Detect which cell encompasses the target text, then output its [x, y] center coordinate. 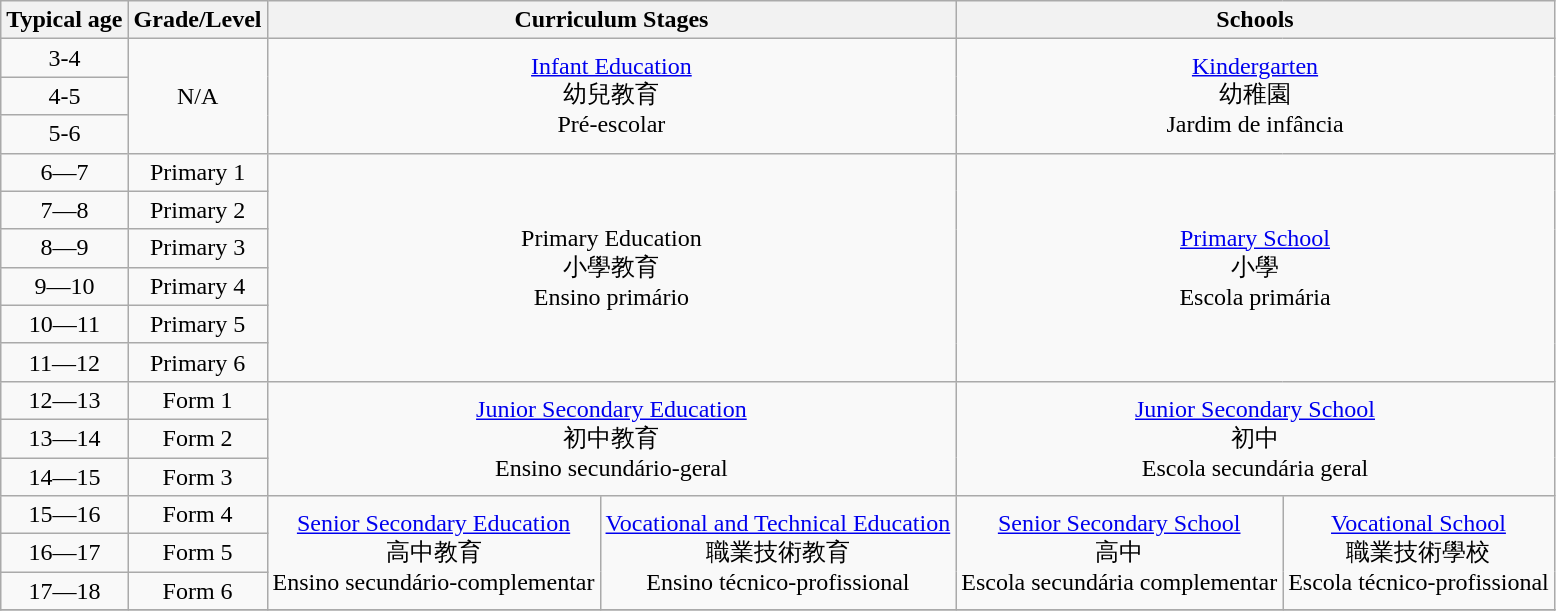
11—12 [64, 362]
Grade/Level [198, 20]
Junior Secondary School初中Escola secundária geral [1256, 438]
Senior Secondary Education高中教育Ensino secundário-complementar [434, 553]
Form 6 [198, 591]
15—16 [64, 515]
13—14 [64, 438]
3-4 [64, 58]
10—11 [64, 324]
Primary 4 [198, 286]
Infant Education幼兒教育Pré-escolar [612, 96]
Primary 6 [198, 362]
4-5 [64, 96]
6—7 [64, 172]
7—8 [64, 210]
9—10 [64, 286]
Typical age [64, 20]
Primary Education小學教育Ensino primário [612, 267]
Primary 5 [198, 324]
Primary School小學Escola primária [1256, 267]
Form 5 [198, 553]
12—13 [64, 400]
14—15 [64, 477]
Vocational School職業技術學校Escola técnico-profissional [1419, 553]
Form 3 [198, 477]
Primary 1 [198, 172]
Senior Secondary School高中Escola secundária complementar [1120, 553]
Junior Secondary Education初中教育Ensino secundário-geral [612, 438]
Form 2 [198, 438]
Primary 2 [198, 210]
N/A [198, 96]
Form 4 [198, 515]
5-6 [64, 134]
16—17 [64, 553]
8—9 [64, 248]
Vocational and Technical Education職業技術教育Ensino técnico-profissional [778, 553]
17—18 [64, 591]
Kindergarten幼稚園Jardim de infância [1256, 96]
Form 1 [198, 400]
Curriculum Stages [612, 20]
Schools [1256, 20]
Primary 3 [198, 248]
